Determine the [X, Y] coordinate at the center of the cell enclosing the given text.  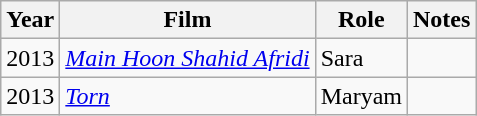
Torn [188, 96]
Sara [361, 58]
Maryam [361, 96]
Notes [441, 20]
Year [30, 20]
Main Hoon Shahid Afridi [188, 58]
Film [188, 20]
Role [361, 20]
